Search for the cell housing the specified text and yield its [x, y] center coordinate. 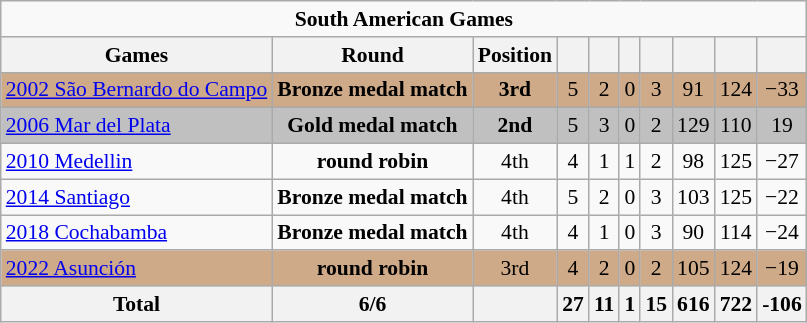
−24 [782, 233]
2010 Medellin [137, 162]
129 [694, 126]
19 [782, 126]
2022 Asunción [137, 269]
11 [604, 304]
6/6 [372, 304]
2018 Cochabamba [137, 233]
Total [137, 304]
−27 [782, 162]
Games [137, 55]
91 [694, 90]
2002 São Bernardo do Campo [137, 90]
105 [694, 269]
103 [694, 197]
−22 [782, 197]
15 [656, 304]
South American Games [404, 19]
-106 [782, 304]
2006 Mar del Plata [137, 126]
Gold medal match [372, 126]
Round [372, 55]
Position [515, 55]
27 [573, 304]
110 [736, 126]
90 [694, 233]
−33 [782, 90]
722 [736, 304]
2014 Santiago [137, 197]
616 [694, 304]
−19 [782, 269]
98 [694, 162]
2nd [515, 126]
114 [736, 233]
